Return (x, y) of the center of cell containing provided text 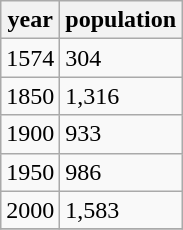
1850 (30, 96)
1900 (30, 134)
year (30, 20)
2000 (30, 210)
1574 (30, 58)
1950 (30, 172)
986 (121, 172)
population (121, 20)
933 (121, 134)
304 (121, 58)
1,316 (121, 96)
1,583 (121, 210)
